Provide the (x, y) coordinate of the cell's center where the given text is located.  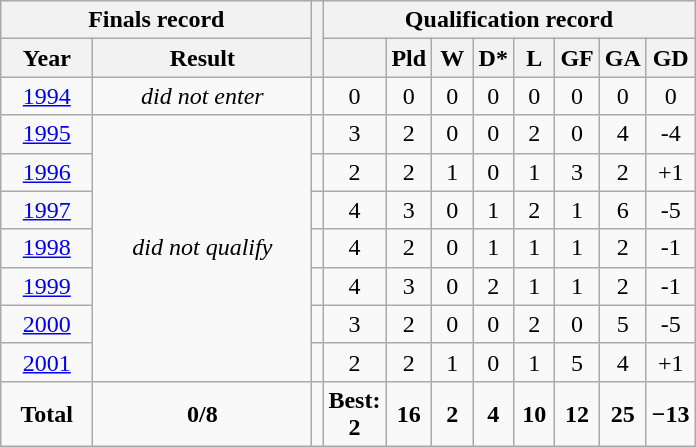
2001 (47, 362)
W (452, 58)
6 (622, 210)
1998 (47, 248)
−13 (670, 414)
GF (577, 58)
Best: 2 (354, 414)
-4 (670, 134)
1994 (47, 96)
1996 (47, 172)
1997 (47, 210)
Pld (409, 58)
Year (47, 58)
GD (670, 58)
Finals record (156, 20)
1999 (47, 286)
0/8 (202, 414)
Qualification record (509, 20)
did not enter (202, 96)
D* (494, 58)
1995 (47, 134)
25 (622, 414)
Total (47, 414)
16 (409, 414)
did not qualify (202, 248)
2000 (47, 324)
10 (534, 414)
L (534, 58)
GA (622, 58)
Result (202, 58)
12 (577, 414)
